For the text-containing cell, return its midpoint in [x, y] coordinate format. 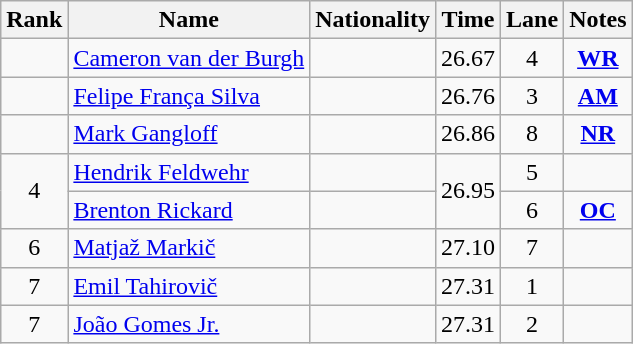
NR [598, 134]
1 [532, 286]
5 [532, 172]
João Gomes Jr. [189, 324]
Mark Gangloff [189, 134]
Emil Tahirovič [189, 286]
WR [598, 58]
Hendrik Feldwehr [189, 172]
Time [468, 20]
27.10 [468, 248]
Rank [34, 20]
Felipe França Silva [189, 96]
3 [532, 96]
8 [532, 134]
Lane [532, 20]
AM [598, 96]
Brenton Rickard [189, 210]
2 [532, 324]
OC [598, 210]
Cameron van der Burgh [189, 58]
Nationality [373, 20]
Name [189, 20]
26.67 [468, 58]
26.76 [468, 96]
Notes [598, 20]
Matjaž Markič [189, 248]
26.95 [468, 191]
26.86 [468, 134]
